For the text-containing cell, return its midpoint in [x, y] coordinate format. 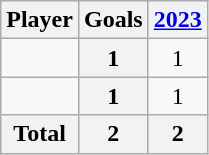
Goals [113, 20]
Total [40, 134]
Player [40, 20]
2023 [178, 20]
